Pinpoint the cell where the given text exists, returning its (x, y) midpoint coordinate. 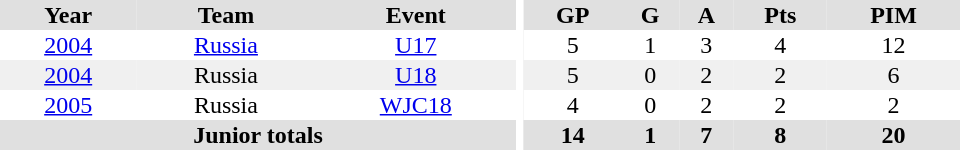
G (650, 15)
2005 (68, 105)
3 (706, 45)
Year (68, 15)
GP (572, 15)
A (706, 15)
PIM (894, 15)
8 (781, 135)
14 (572, 135)
WJC18 (416, 105)
12 (894, 45)
Team (226, 15)
20 (894, 135)
Pts (781, 15)
Junior totals (258, 135)
U18 (416, 75)
7 (706, 135)
Event (416, 15)
U17 (416, 45)
6 (894, 75)
